Capture the cell that displays the provided text and extract its (x, y) central coordinate. 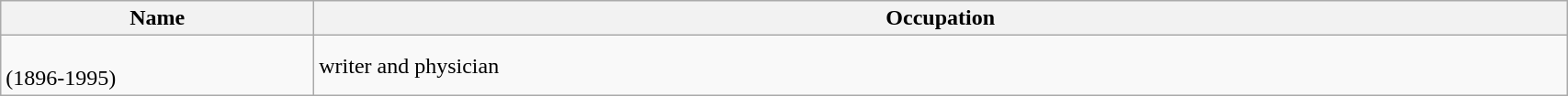
Occupation (941, 18)
Name (158, 18)
writer and physician (941, 66)
(1896-1995) (158, 66)
